Search for the cell housing the specified text and yield its [X, Y] center coordinate. 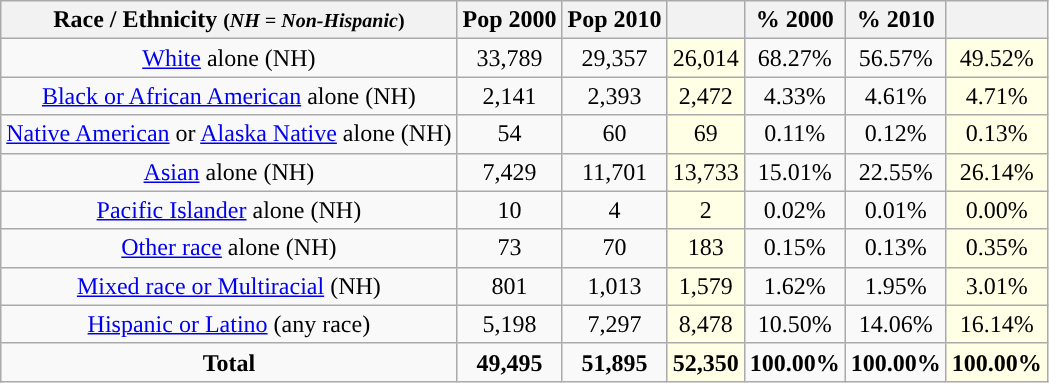
Pop 2010 [614, 20]
56.57% [896, 58]
13,733 [706, 172]
801 [510, 286]
14.06% [896, 324]
Pacific Islander alone (NH) [229, 210]
5,198 [510, 324]
1.95% [896, 286]
33,789 [510, 58]
15.01% [794, 172]
49,495 [510, 362]
2,393 [614, 96]
Hispanic or Latino (any race) [229, 324]
0.01% [896, 210]
0.35% [996, 248]
1.62% [794, 286]
69 [706, 134]
White alone (NH) [229, 58]
0.11% [794, 134]
0.12% [896, 134]
Other race alone (NH) [229, 248]
2,141 [510, 96]
7,297 [614, 324]
% 2010 [896, 20]
73 [510, 248]
4.61% [896, 96]
51,895 [614, 362]
0.15% [794, 248]
3.01% [996, 286]
1,013 [614, 286]
22.55% [896, 172]
Total [229, 362]
4.71% [996, 96]
49.52% [996, 58]
Black or African American alone (NH) [229, 96]
4.33% [794, 96]
29,357 [614, 58]
7,429 [510, 172]
11,701 [614, 172]
Asian alone (NH) [229, 172]
10 [510, 210]
Native American or Alaska Native alone (NH) [229, 134]
26,014 [706, 58]
183 [706, 248]
Pop 2000 [510, 20]
68.27% [794, 58]
Mixed race or Multiracial (NH) [229, 286]
2 [706, 210]
2,472 [706, 96]
0.02% [794, 210]
60 [614, 134]
% 2000 [794, 20]
1,579 [706, 286]
0.00% [996, 210]
8,478 [706, 324]
52,350 [706, 362]
16.14% [996, 324]
54 [510, 134]
70 [614, 248]
10.50% [794, 324]
26.14% [996, 172]
Race / Ethnicity (NH = Non-Hispanic) [229, 20]
4 [614, 210]
